Capture the cell that displays the provided text and extract its [x, y] central coordinate. 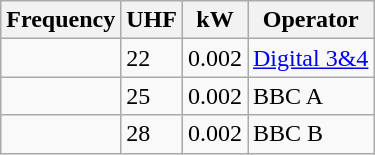
Frequency [61, 20]
22 [152, 58]
Operator [311, 20]
kW [214, 20]
28 [152, 134]
UHF [152, 20]
Digital 3&4 [311, 58]
BBC A [311, 96]
25 [152, 96]
BBC B [311, 134]
